Provide the (x, y) coordinate of the cell's center where the given text is located.  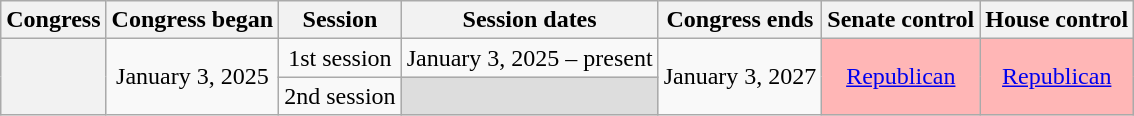
Congress began (192, 20)
2nd session (340, 96)
Congress ends (740, 20)
January 3, 2025 (192, 77)
1st session (340, 58)
House control (1057, 20)
Session (340, 20)
January 3, 2027 (740, 77)
January 3, 2025 – present (530, 58)
Senate control (901, 20)
Session dates (530, 20)
Congress (54, 20)
